Capture the cell that displays the provided text and extract its (x, y) central coordinate. 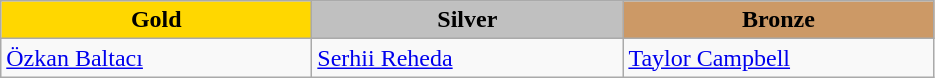
Serhii Reheda (468, 58)
Özkan Baltacı (156, 58)
Gold (156, 20)
Taylor Campbell (778, 58)
Silver (468, 20)
Bronze (778, 20)
